Return [X, Y] of the center of cell containing provided text 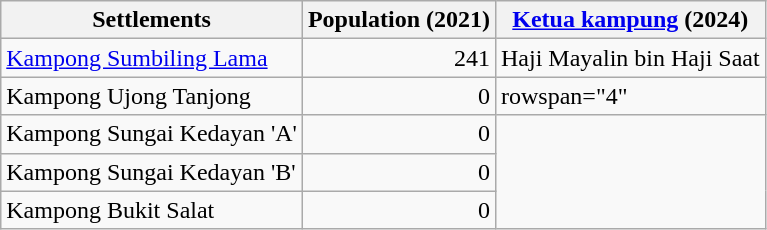
Kampong Ujong Tanjong [152, 96]
Kampong Sumbiling Lama [152, 58]
Settlements [152, 20]
rowspan="4" [630, 96]
Population (2021) [398, 20]
Kampong Sungai Kedayan 'A' [152, 134]
Kampong Sungai Kedayan 'B' [152, 172]
Kampong Bukit Salat [152, 210]
Ketua kampung (2024) [630, 20]
241 [398, 58]
Haji Mayalin bin Haji Saat [630, 58]
